Find where the given text appears and provide that cell's center as (X, Y) coordinate. 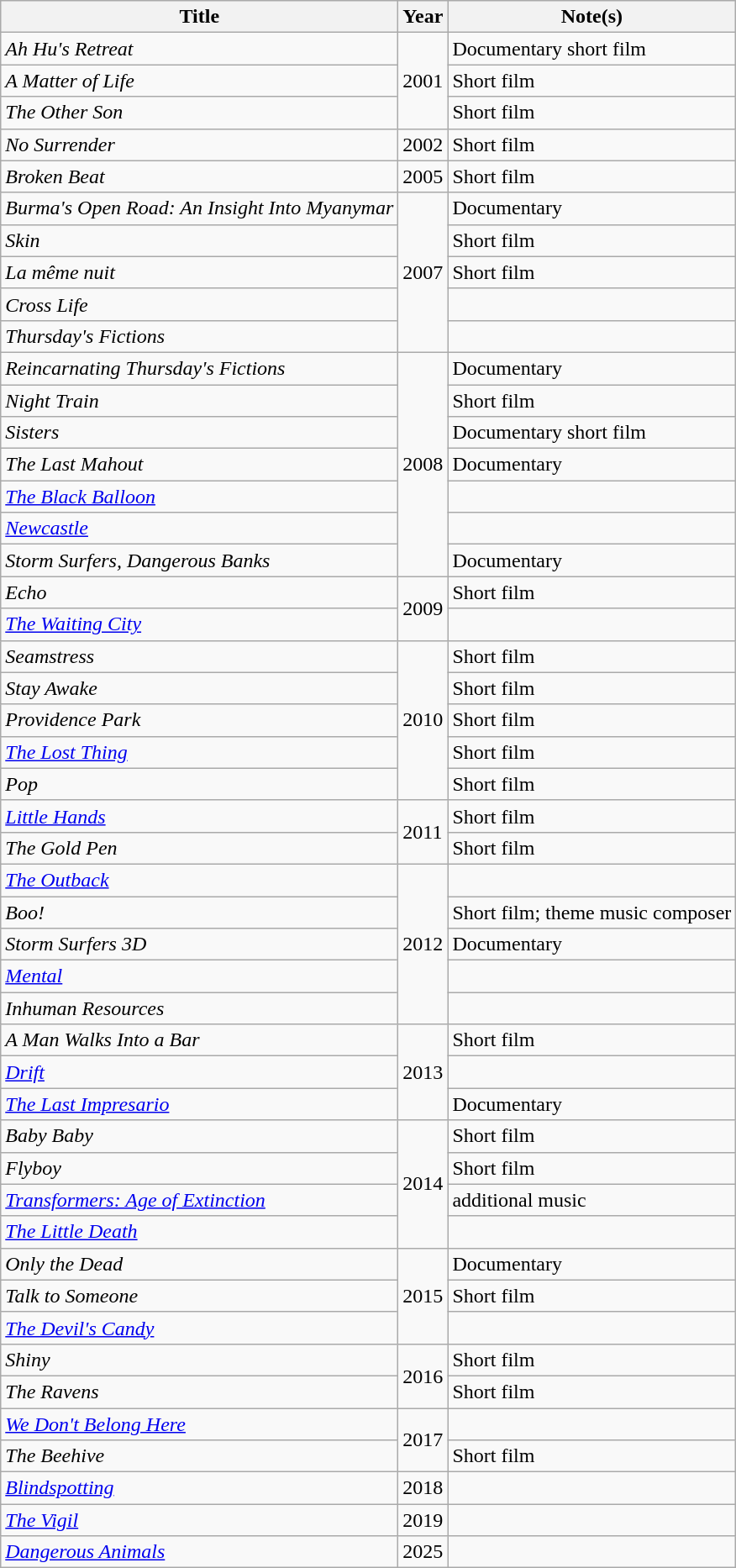
No Surrender (200, 145)
The Ravens (200, 1392)
2016 (423, 1376)
Seamstress (200, 656)
Talk to Someone (200, 1296)
2015 (423, 1296)
A Matter of Life (200, 81)
2007 (423, 272)
Drift (200, 1072)
The Beehive (200, 1456)
2010 (423, 720)
2012 (423, 944)
Boo! (200, 912)
We Don't Belong Here (200, 1424)
2008 (423, 464)
Storm Surfers, Dangerous Banks (200, 560)
The Gold Pen (200, 848)
The Devil's Candy (200, 1328)
The Black Balloon (200, 497)
2001 (423, 81)
2018 (423, 1488)
Storm Surfers 3D (200, 944)
Burma's Open Road: An Insight Into Myanymar (200, 208)
Ah Hu's Retreat (200, 49)
additional music (591, 1200)
2013 (423, 1072)
Mental (200, 976)
2017 (423, 1440)
The Outback (200, 880)
Echo (200, 592)
La même nuit (200, 272)
Night Train (200, 401)
The Last Impresario (200, 1104)
Blindspotting (200, 1488)
The Little Death (200, 1232)
A Man Walks Into a Bar (200, 1040)
Only the Dead (200, 1264)
The Other Son (200, 113)
Year (423, 17)
2011 (423, 832)
Flyboy (200, 1168)
Title (200, 17)
Stay Awake (200, 688)
Sisters (200, 433)
2009 (423, 608)
2025 (423, 1552)
The Lost Thing (200, 752)
Cross Life (200, 304)
Transformers: Age of Extinction (200, 1200)
Reincarnating Thursday's Fictions (200, 368)
Thursday's Fictions (200, 336)
Shiny (200, 1360)
Broken Beat (200, 176)
Note(s) (591, 17)
Little Hands (200, 816)
The Waiting City (200, 624)
2002 (423, 145)
Short film; theme music composer (591, 912)
2014 (423, 1184)
Pop (200, 784)
2019 (423, 1520)
Newcastle (200, 529)
Inhuman Resources (200, 1008)
The Vigil (200, 1520)
Skin (200, 240)
The Last Mahout (200, 465)
Dangerous Animals (200, 1552)
Providence Park (200, 720)
Baby Baby (200, 1136)
2005 (423, 176)
